Locate the cell with the specified text and output its [x, y] center coordinate. 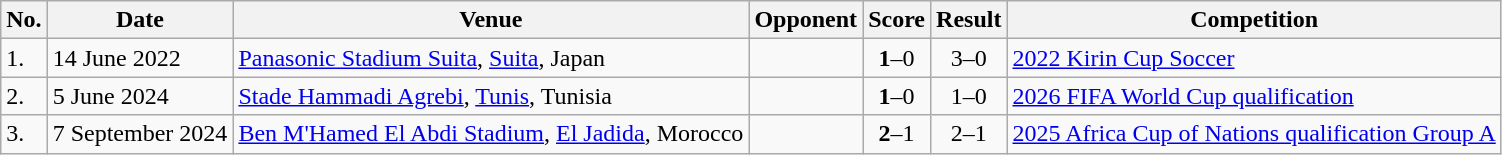
1. [24, 58]
7 September 2024 [140, 134]
Competition [1254, 20]
Ben M'Hamed El Abdi Stadium, El Jadida, Morocco [491, 134]
2025 Africa Cup of Nations qualification Group A [1254, 134]
14 June 2022 [140, 58]
No. [24, 20]
5 June 2024 [140, 96]
Result [969, 20]
2026 FIFA World Cup qualification [1254, 96]
Opponent [806, 20]
Date [140, 20]
2022 Kirin Cup Soccer [1254, 58]
Stade Hammadi Agrebi, Tunis, Tunisia [491, 96]
Venue [491, 20]
3. [24, 134]
2. [24, 96]
Panasonic Stadium Suita, Suita, Japan [491, 58]
3–0 [969, 58]
Score [897, 20]
